For the text-containing cell, return its midpoint in [x, y] coordinate format. 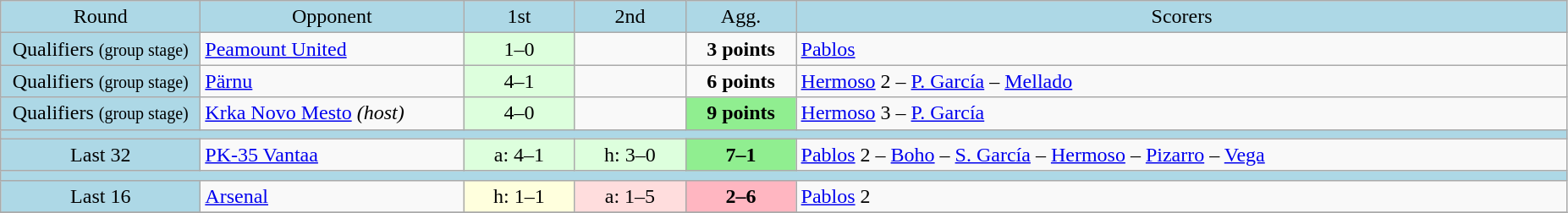
Last 32 [101, 155]
Last 16 [101, 196]
Pärnu [332, 81]
2nd [630, 17]
Hermoso 2 – P. García – Mellado [1181, 81]
4–0 [520, 113]
1–0 [520, 49]
Pablos 2 [1181, 196]
Krka Novo Mesto (host) [332, 113]
3 points [741, 49]
a: 4–1 [520, 155]
9 points [741, 113]
Pablos 2 – Boho – S. García – Hermoso – Pizarro – Vega [1181, 155]
Pablos [1181, 49]
Round [101, 17]
6 points [741, 81]
Peamount United [332, 49]
h: 3–0 [630, 155]
1st [520, 17]
Agg. [741, 17]
a: 1–5 [630, 196]
Opponent [332, 17]
Scorers [1181, 17]
Arsenal [332, 196]
7–1 [741, 155]
2–6 [741, 196]
h: 1–1 [520, 196]
4–1 [520, 81]
Hermoso 3 – P. García [1181, 113]
PK-35 Vantaa [332, 155]
